Search for the cell housing the specified text and yield its [X, Y] center coordinate. 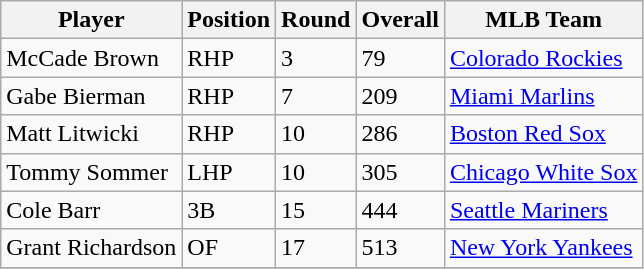
Tommy Sommer [92, 172]
Round [316, 20]
3 [316, 58]
15 [316, 210]
209 [400, 96]
513 [400, 248]
79 [400, 58]
Overall [400, 20]
286 [400, 134]
Gabe Bierman [92, 96]
Chicago White Sox [544, 172]
17 [316, 248]
OF [229, 248]
New York Yankees [544, 248]
LHP [229, 172]
Cole Barr [92, 210]
Colorado Rockies [544, 58]
MLB Team [544, 20]
McCade Brown [92, 58]
Seattle Mariners [544, 210]
444 [400, 210]
3B [229, 210]
Matt Litwicki [92, 134]
Grant Richardson [92, 248]
Player [92, 20]
7 [316, 96]
Miami Marlins [544, 96]
305 [400, 172]
Boston Red Sox [544, 134]
Position [229, 20]
